Scan for the cell matching the given text and deliver its (x, y) coordinate at center. 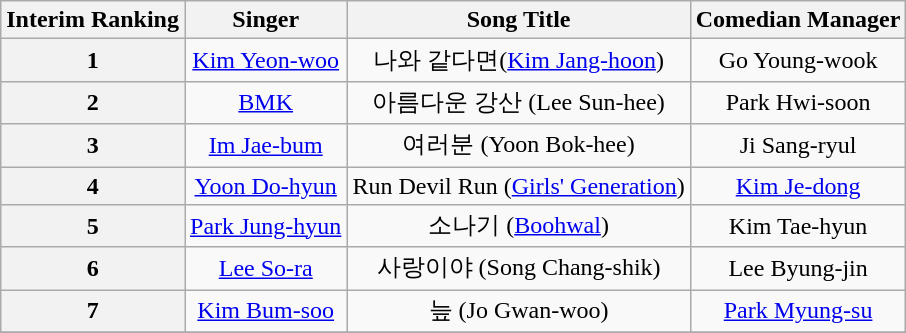
Park Myung-su (798, 312)
Kim Je-dong (798, 185)
Yoon Do-hyun (265, 185)
아름다운 강산 (Lee Sun-hee) (518, 102)
Park Hwi-soon (798, 102)
Kim Tae-hyun (798, 226)
4 (93, 185)
Im Jae-bum (265, 146)
5 (93, 226)
나와 같다면(Kim Jang-hoon) (518, 60)
2 (93, 102)
Interim Ranking (93, 20)
3 (93, 146)
늪 (Jo Gwan-woo) (518, 312)
Singer (265, 20)
1 (93, 60)
Kim Yeon-woo (265, 60)
Run Devil Run (Girls' Generation) (518, 185)
Ji Sang-ryul (798, 146)
BMK (265, 102)
7 (93, 312)
Lee So-ra (265, 268)
사랑이야 (Song Chang-shik) (518, 268)
Song Title (518, 20)
6 (93, 268)
Go Young-wook (798, 60)
Park Jung-hyun (265, 226)
Kim Bum-soo (265, 312)
여러분 (Yoon Bok-hee) (518, 146)
소나기 (Boohwal) (518, 226)
Comedian Manager (798, 20)
Lee Byung-jin (798, 268)
